Return [x, y] of the center of cell containing provided text 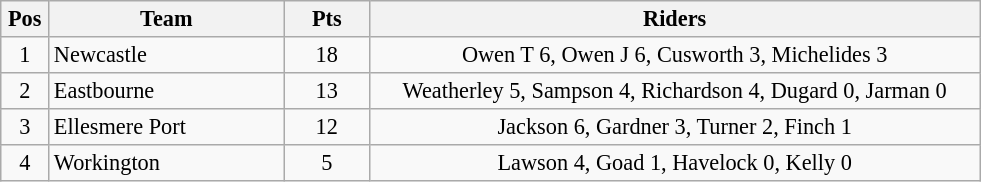
Riders [674, 19]
Jackson 6, Gardner 3, Turner 2, Finch 1 [674, 126]
Weatherley 5, Sampson 4, Richardson 4, Dugard 0, Jarman 0 [674, 90]
Pos [25, 19]
3 [25, 126]
Ellesmere Port [166, 126]
Owen T 6, Owen J 6, Cusworth 3, Michelides 3 [674, 55]
Team [166, 19]
5 [326, 162]
13 [326, 90]
Workington [166, 162]
Lawson 4, Goad 1, Havelock 0, Kelly 0 [674, 162]
2 [25, 90]
4 [25, 162]
Pts [326, 19]
Eastbourne [166, 90]
12 [326, 126]
Newcastle [166, 55]
18 [326, 55]
1 [25, 55]
